For the text-containing cell, return its midpoint in [X, Y] coordinate format. 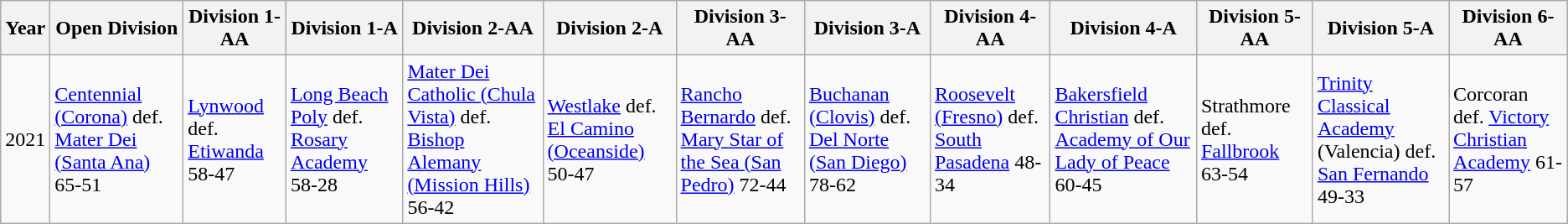
Division 4-A [1124, 29]
Division 3-AA [740, 29]
Strathmore def. Fallbrook 63-54 [1255, 139]
Lynwood def. Etiwanda 58-47 [235, 139]
Division 2-AA [472, 29]
Rancho Bernardo def. Mary Star of the Sea (San Pedro) 72-44 [740, 139]
Trinity Classical Academy (Valencia) def. San Fernando 49-33 [1380, 139]
Division 2-A [610, 29]
Buchanan (Clovis) def. Del Norte (San Diego) 78-62 [867, 139]
Long Beach Poly def. Rosary Academy 58-28 [343, 139]
Roosevelt (Fresno) def. South Pasadena 48-34 [990, 139]
Division 4-AA [990, 29]
2021 [25, 139]
Division 3-A [867, 29]
Division 5-AA [1255, 29]
Division 1-A [343, 29]
Year [25, 29]
Division 1-AA [235, 29]
Corcoran def. Victory Christian Academy 61-57 [1509, 139]
Open Division [117, 29]
Division 6-AA [1509, 29]
Westlake def. El Camino (Oceanside) 50-47 [610, 139]
Bakersfield Christian def. Academy of Our Lady of Peace 60-45 [1124, 139]
Centennial (Corona) def. Mater Dei (Santa Ana) 65-51 [117, 139]
Mater Dei Catholic (Chula Vista) def. Bishop Alemany (Mission Hills) 56-42 [472, 139]
Division 5-A [1380, 29]
